Return the (X, Y) coordinate for the center point of the cell that contains the specified text.  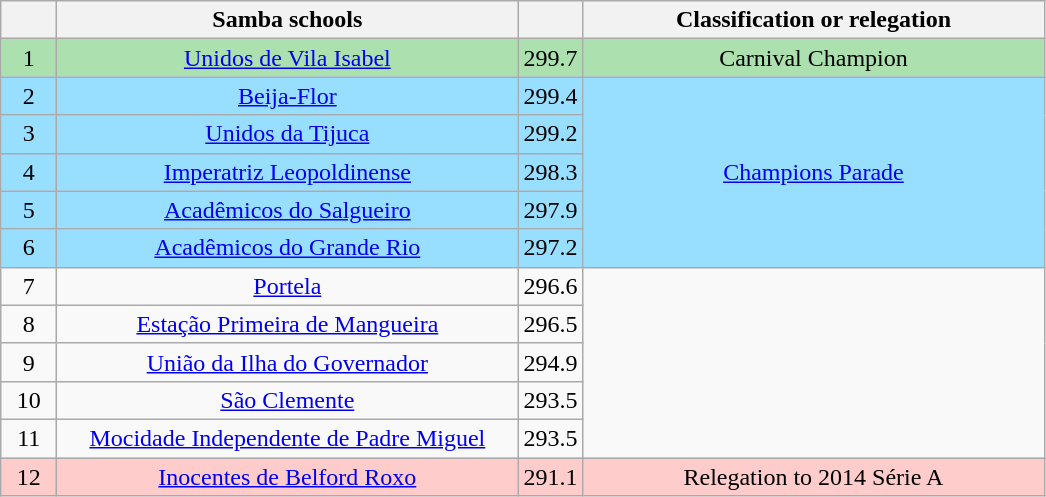
Inocentes de Belford Roxo (288, 477)
1 (29, 58)
11 (29, 438)
Unidos de Vila Isabel (288, 58)
Acadêmicos do Salgueiro (288, 210)
Samba schools (288, 20)
Beija-Flor (288, 96)
299.4 (550, 96)
São Clemente (288, 400)
291.1 (550, 477)
296.6 (550, 286)
Mocidade Independente de Padre Miguel (288, 438)
10 (29, 400)
4 (29, 172)
298.3 (550, 172)
Unidos da Tijuca (288, 134)
8 (29, 324)
7 (29, 286)
2 (29, 96)
Imperatriz Leopoldinense (288, 172)
6 (29, 248)
9 (29, 362)
296.5 (550, 324)
Portela (288, 286)
Carnival Champion (814, 58)
Classification or relegation (814, 20)
299.7 (550, 58)
5 (29, 210)
297.2 (550, 248)
Relegation to 2014 Série A (814, 477)
Estação Primeira de Mangueira (288, 324)
União da Ilha do Governador (288, 362)
299.2 (550, 134)
294.9 (550, 362)
12 (29, 477)
297.9 (550, 210)
Champions Parade (814, 172)
Acadêmicos do Grande Rio (288, 248)
3 (29, 134)
